Return [X, Y] of the center of cell containing provided text 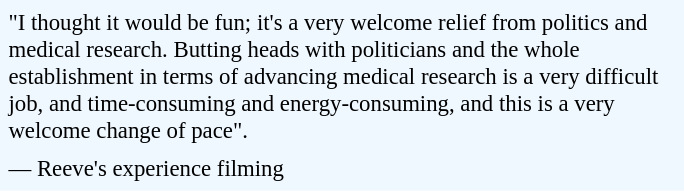
— Reeve's experience filming [342, 168]
